Pinpoint the cell where the given text exists, returning its (x, y) midpoint coordinate. 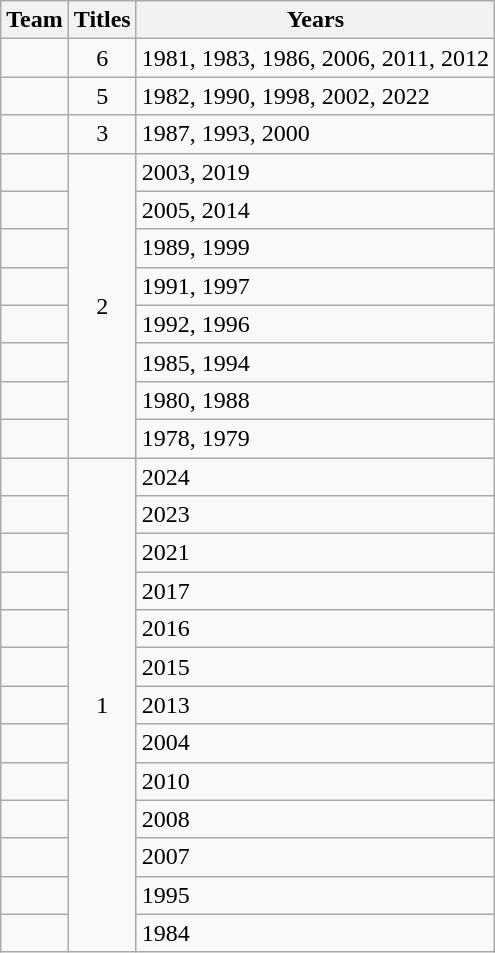
1 (102, 706)
2010 (315, 781)
2013 (315, 705)
Titles (102, 20)
2005, 2014 (315, 210)
1985, 1994 (315, 362)
1982, 1990, 1998, 2002, 2022 (315, 96)
2008 (315, 819)
Team (35, 20)
2016 (315, 629)
2004 (315, 743)
1995 (315, 895)
2015 (315, 667)
1991, 1997 (315, 286)
2003, 2019 (315, 172)
2023 (315, 515)
2017 (315, 591)
1980, 1988 (315, 400)
2007 (315, 857)
2024 (315, 477)
Years (315, 20)
1992, 1996 (315, 324)
5 (102, 96)
1978, 1979 (315, 438)
2 (102, 305)
6 (102, 58)
1981, 1983, 1986, 2006, 2011, 2012 (315, 58)
3 (102, 134)
2021 (315, 553)
1984 (315, 933)
1987, 1993, 2000 (315, 134)
1989, 1999 (315, 248)
